Locate the cell with the specified text and output its (x, y) center coordinate. 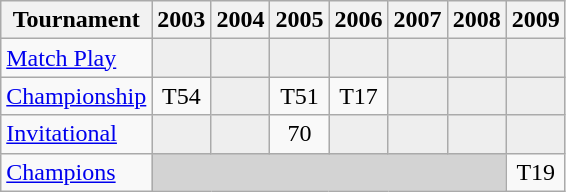
2007 (418, 20)
2009 (536, 20)
T17 (358, 96)
Invitational (76, 134)
2004 (240, 20)
T19 (536, 172)
T54 (182, 96)
2005 (300, 20)
70 (300, 134)
2006 (358, 20)
Tournament (76, 20)
T51 (300, 96)
Champions (76, 172)
2003 (182, 20)
Match Play (76, 58)
2008 (476, 20)
Championship (76, 96)
